Return [x, y] of the center of cell containing provided text 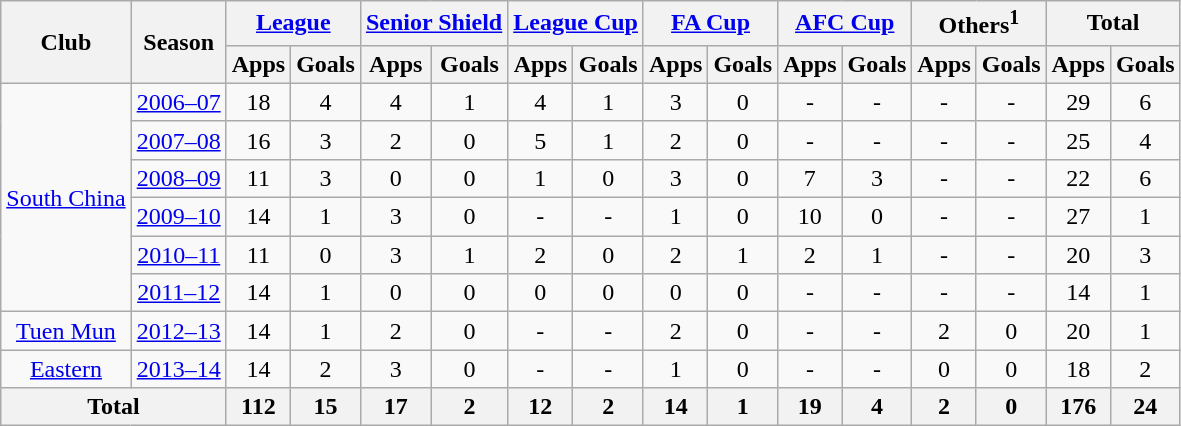
2010–11 [178, 255]
27 [1078, 217]
19 [810, 407]
League Cup [576, 24]
12 [540, 407]
2011–12 [178, 293]
AFC Cup [845, 24]
2007–08 [178, 140]
South China [66, 197]
7 [810, 178]
5 [540, 140]
2006–07 [178, 102]
Eastern [66, 369]
16 [258, 140]
112 [258, 407]
15 [326, 407]
2013–14 [178, 369]
25 [1078, 140]
2012–13 [178, 331]
10 [810, 217]
24 [1145, 407]
League [293, 24]
Club [66, 42]
22 [1078, 178]
Tuen Mun [66, 331]
Season [178, 42]
Senior Shield [434, 24]
FA Cup [710, 24]
17 [396, 407]
176 [1078, 407]
Others1 [979, 24]
2008–09 [178, 178]
29 [1078, 102]
2009–10 [178, 217]
